Return (x, y) of the center of cell containing provided text 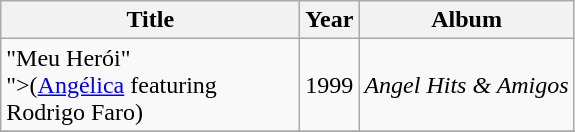
"Meu Herói"">(Angélica featuring Rodrigo Faro) (150, 85)
Title (150, 20)
Angel Hits & Amigos (466, 85)
Album (466, 20)
1999 (330, 85)
Year (330, 20)
